Search for the cell housing the specified text and yield its [X, Y] center coordinate. 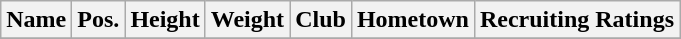
Club [321, 20]
Recruiting Ratings [576, 20]
Name [36, 20]
Weight [247, 20]
Pos. [98, 20]
Height [165, 20]
Hometown [412, 20]
